Pinpoint the cell where the given text exists, returning its (x, y) midpoint coordinate. 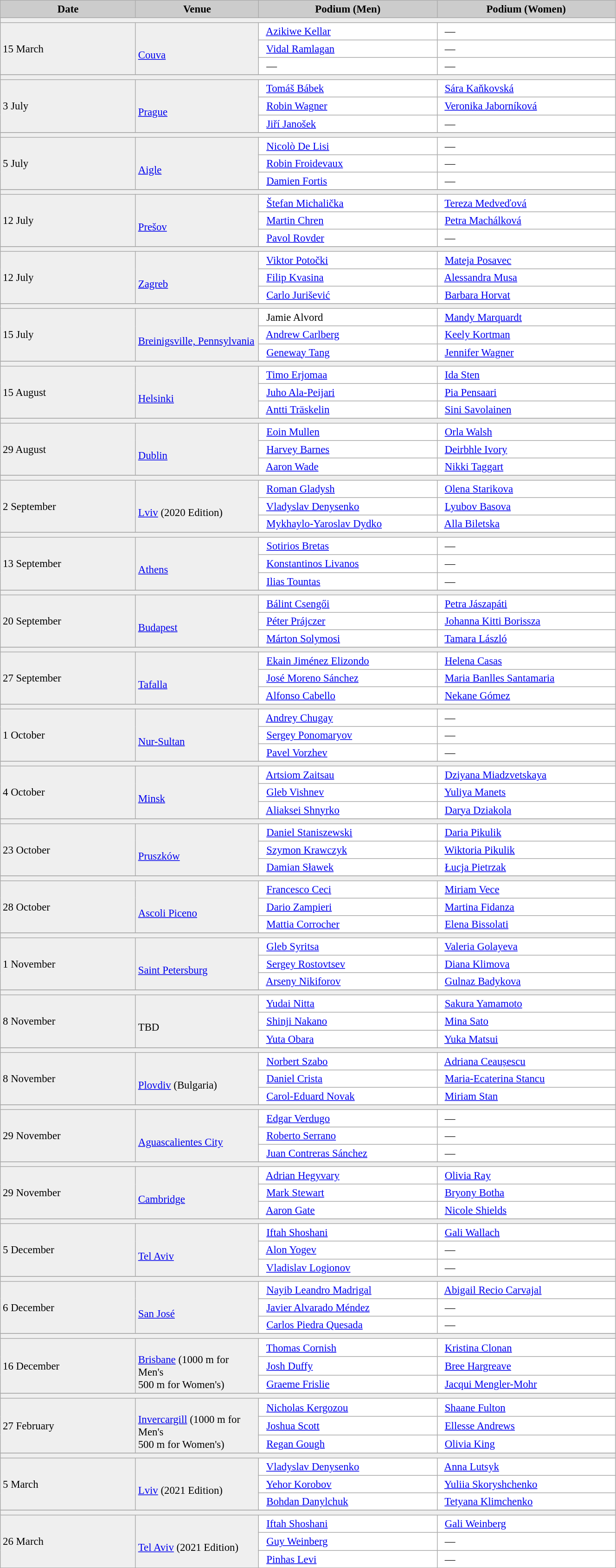
Arseny Nikiforov (348, 982)
Łucja Pietrzak (526, 867)
Adriana Ceaușescu (526, 1061)
3 July (68, 106)
Carol-Eduard Novak (348, 1096)
Shaane Fulton (526, 1408)
Geneway Tang (348, 352)
Jamie Alvord (348, 318)
27 September (68, 678)
Nur-Sultan (197, 735)
Lyubov Basova (526, 507)
Anna Lutsyk (526, 1467)
Kristina Clonan (526, 1348)
Bohdan Danylchuk (348, 1502)
Date (68, 9)
Deirbhle Ivory (526, 449)
Lviv (2021 Edition) (197, 1485)
Wiktoria Pikulik (526, 850)
Yuliia Skoryshchenko (526, 1485)
Podium (Women) (526, 9)
Pruszków (197, 849)
23 October (68, 849)
27 February (68, 1426)
Robin Wagner (348, 106)
Vidal Ramlagan (348, 49)
Breinigsville, Pennsylvania (197, 335)
Roberto Serrano (348, 1136)
San José (197, 1307)
15 March (68, 49)
26 March (68, 1541)
Elena Bissolati (526, 924)
Adrian Hegyvary (348, 1176)
Antti Träskelin (348, 410)
Maria Banlles Santamaria (526, 678)
Martina Fidanza (526, 907)
6 December (68, 1307)
Pavel Vorzhev (348, 753)
Szymon Krawczyk (348, 850)
Bryony Botha (526, 1193)
Aigle (197, 163)
Robin Froidevaux (348, 163)
Dziyana Miadzvetskaya (526, 775)
Carlo Jurišević (348, 295)
Prague (197, 106)
Couva (197, 49)
Yuliya Manets (526, 793)
Sergey Rostovtsev (348, 964)
Tereza Medveďová (526, 203)
Saint Petersburg (197, 964)
Shinji Nakano (348, 1021)
Helena Casas (526, 661)
Barbara Horvat (526, 295)
Darya Dziakola (526, 810)
Thomas Cornish (348, 1348)
Diana Klimova (526, 964)
Eoin Mullen (348, 432)
Damian Sławek (348, 867)
Bree Hargreave (526, 1366)
Norbert Szabo (348, 1061)
Štefan Michalička (348, 203)
Carlos Piedra Quesada (348, 1325)
Veronika Jaborníková (526, 106)
Dublin (197, 450)
Gali Weinberg (526, 1524)
Timo Erjomaa (348, 375)
4 October (68, 793)
Daniel Staniszewski (348, 832)
Sotirios Bretas (348, 547)
28 October (68, 907)
Prešov (197, 221)
Javier Alvarado Méndez (348, 1307)
15 July (68, 335)
Ekain Jiménez Elizondo (348, 661)
Edgar Verdugo (348, 1118)
Aaron Wade (348, 467)
Budapest (197, 621)
16 December (68, 1366)
Ida Sten (526, 375)
1 October (68, 735)
Nikki Taggart (526, 467)
1 November (68, 964)
Petra Jászapáti (526, 604)
Orla Walsh (526, 432)
Pinhas Levi (348, 1559)
Juho Ala-Peijari (348, 392)
15 August (68, 392)
Daria Pikulik (526, 832)
Venue (197, 9)
Dario Zampieri (348, 907)
Mina Sato (526, 1021)
Guy Weinberg (348, 1542)
Martin Chren (348, 221)
Aliaksei Shnyrko (348, 810)
Miriam Vece (526, 890)
Daniel Crista (348, 1078)
Mark Stewart (348, 1193)
2 September (68, 506)
Sini Savolainen (526, 410)
Andrey Chugay (348, 718)
Ascoli Piceno (197, 907)
Zagreb (197, 278)
Andrew Carlberg (348, 335)
Péter Prájczer (348, 621)
Gleb Syritsa (348, 947)
Lviv (2020 Edition) (197, 506)
Petra Machálková (526, 221)
Jennifer Wagner (526, 352)
5 December (68, 1250)
Helsinki (197, 392)
Mykhaylo-Yaroslav Dydko (348, 524)
Aguascalientes City (197, 1136)
Keely Kortman (526, 335)
Jacqui Mengler-Mohr (526, 1384)
José Moreno Sánchez (348, 678)
Nayib Leandro Madrigal (348, 1290)
Roman Gladysh (348, 489)
Pavol Rovder (348, 238)
Artsiom Zaitsau (348, 775)
Olivia King (526, 1444)
Tel Aviv (2021 Edition) (197, 1541)
Olena Starikova (526, 489)
Márton Solymosi (348, 638)
5 March (68, 1485)
Nicholas Kergozou (348, 1408)
Viktor Potočki (348, 261)
Jiří Janošek (348, 124)
5 July (68, 163)
Brisbane (1000 m for Men's 500 m for Women's) (197, 1366)
13 September (68, 564)
Bálint Csengői (348, 604)
Nicolò De Lisi (348, 146)
Sára Kaňkovská (526, 89)
Azikiwe Kellar (348, 32)
Minsk (197, 793)
Valeria Golayeva (526, 947)
Mandy Marquardt (526, 318)
Aaron Gate (348, 1211)
Gali Wallach (526, 1233)
Damien Fortis (348, 181)
Athens (197, 564)
Nicole Shields (526, 1211)
20 September (68, 621)
Tamara László (526, 638)
Yudai Nitta (348, 1004)
Ilias Tountas (348, 581)
Yehor Korobov (348, 1485)
Tafalla (197, 678)
Maria-Ecaterina Stancu (526, 1078)
Harvey Barnes (348, 449)
Plovdiv (Bulgaria) (197, 1078)
Gleb Vishnev (348, 793)
Nekane Gómez (526, 695)
Podium (Men) (348, 9)
Alessandra Musa (526, 278)
TBD (197, 1021)
Filip Kvasina (348, 278)
Johanna Kitti Borissza (526, 621)
Sakura Yamamoto (526, 1004)
Josh Duffy (348, 1366)
Juan Contreras Sánchez (348, 1153)
Ellesse Andrews (526, 1426)
Tomáš Bábek (348, 89)
Yuka Matsui (526, 1039)
Graeme Frislie (348, 1384)
Miriam Stan (526, 1096)
Alla Biletska (526, 524)
Cambridge (197, 1193)
Alfonso Cabello (348, 695)
Abigail Recio Carvajal (526, 1290)
Invercargill (1000 m for Men's 500 m for Women's) (197, 1426)
Alon Yogev (348, 1250)
Tetyana Klimchenko (526, 1502)
29 August (68, 450)
Mateja Posavec (526, 261)
Yuta Obara (348, 1039)
Gulnaz Badykova (526, 982)
Sergey Ponomaryov (348, 735)
Mattia Corrocher (348, 924)
Tel Aviv (197, 1250)
Olivia Ray (526, 1176)
Konstantinos Livanos (348, 564)
Francesco Ceci (348, 890)
Regan Gough (348, 1444)
Vladislav Logionov (348, 1268)
Pia Pensaari (526, 392)
Joshua Scott (348, 1426)
